Locate the cell with the specified text and output its [x, y] center coordinate. 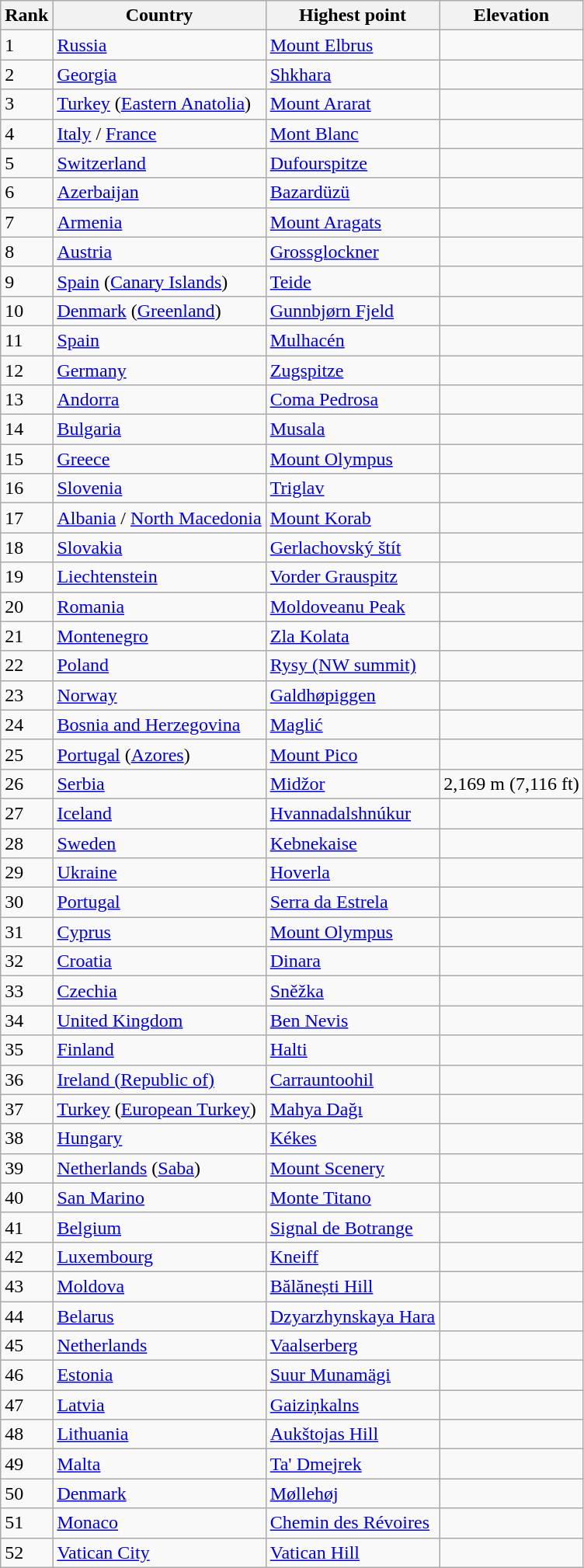
2 [26, 75]
Spain (Canary Islands) [159, 281]
Hvannadalshnúkur [353, 813]
Turkey (Eastern Anatolia) [159, 104]
43 [26, 1286]
Ireland (Republic of) [159, 1080]
Kebnekaise [353, 843]
Italy / France [159, 134]
Belgium [159, 1227]
30 [26, 902]
21 [26, 636]
Rank [26, 16]
Malta [159, 1464]
Gerlachovský štít [353, 548]
Elevation [511, 16]
Netherlands [159, 1346]
San Marino [159, 1198]
41 [26, 1227]
Serbia [159, 784]
Russia [159, 45]
Shkhara [353, 75]
Netherlands (Saba) [159, 1168]
Luxembourg [159, 1257]
Monaco [159, 1523]
Bazardüzü [353, 193]
23 [26, 695]
Gaiziņkalns [353, 1405]
Signal de Botrange [353, 1227]
Galdhøpiggen [353, 695]
Liechtenstein [159, 577]
Suur Munamägi [353, 1375]
Denmark [159, 1493]
Mulhacén [353, 340]
52 [26, 1552]
Portugal (Azores) [159, 754]
Latvia [159, 1405]
Dinara [353, 961]
Poland [159, 666]
Kneiff [353, 1257]
Mount Aragats [353, 222]
Mount Ararat [353, 104]
Switzerland [159, 163]
9 [26, 281]
Belarus [159, 1316]
18 [26, 548]
Dufourspitze [353, 163]
Triglav [353, 488]
20 [26, 607]
Gunnbjørn Fjeld [353, 311]
Teide [353, 281]
Moldoveanu Peak [353, 607]
Rysy (NW summit) [353, 666]
United Kingdom [159, 1020]
Mount Korab [353, 518]
Ukraine [159, 873]
22 [26, 666]
Croatia [159, 961]
Vatican City [159, 1552]
27 [26, 813]
Møllehøj [353, 1493]
31 [26, 932]
Vaalserberg [353, 1346]
12 [26, 370]
Estonia [159, 1375]
Mahya Dağı [353, 1109]
44 [26, 1316]
47 [26, 1405]
39 [26, 1168]
Montenegro [159, 636]
38 [26, 1139]
16 [26, 488]
28 [26, 843]
Lithuania [159, 1434]
7 [26, 222]
Carrauntoohil [353, 1080]
Ta' Dmejrek [353, 1464]
Grossglockner [353, 252]
46 [26, 1375]
Austria [159, 252]
Iceland [159, 813]
Country [159, 16]
Slovakia [159, 548]
Moldova [159, 1286]
Zugspitze [353, 370]
8 [26, 252]
11 [26, 340]
Albania / North Macedonia [159, 518]
Highest point [353, 16]
Musala [353, 429]
Mount Scenery [353, 1168]
Turkey (European Turkey) [159, 1109]
Cyprus [159, 932]
25 [26, 754]
42 [26, 1257]
35 [26, 1050]
14 [26, 429]
Maglić [353, 725]
51 [26, 1523]
Dzyarzhynskaya Hara [353, 1316]
Aukštojas Hill [353, 1434]
5 [26, 163]
Serra da Estrela [353, 902]
Greece [159, 459]
15 [26, 459]
Slovenia [159, 488]
Zla Kolata [353, 636]
Finland [159, 1050]
Czechia [159, 991]
Georgia [159, 75]
32 [26, 961]
Mont Blanc [353, 134]
Vatican Hill [353, 1552]
Halti [353, 1050]
Norway [159, 695]
13 [26, 400]
29 [26, 873]
48 [26, 1434]
Hungary [159, 1139]
45 [26, 1346]
Chemin des Révoires [353, 1523]
50 [26, 1493]
19 [26, 577]
17 [26, 518]
Bălănești Hill [353, 1286]
10 [26, 311]
34 [26, 1020]
Portugal [159, 902]
Andorra [159, 400]
Armenia [159, 222]
36 [26, 1080]
Bulgaria [159, 429]
49 [26, 1464]
Monte Titano [353, 1198]
Vorder Grauspitz [353, 577]
Azerbaijan [159, 193]
33 [26, 991]
40 [26, 1198]
1 [26, 45]
Coma Pedrosa [353, 400]
Sněžka [353, 991]
Mount Pico [353, 754]
2,169 m (7,116 ft) [511, 784]
Sweden [159, 843]
Hoverla [353, 873]
Denmark (Greenland) [159, 311]
Romania [159, 607]
Kékes [353, 1139]
Mount Elbrus [353, 45]
Spain [159, 340]
3 [26, 104]
24 [26, 725]
Ben Nevis [353, 1020]
26 [26, 784]
6 [26, 193]
Germany [159, 370]
37 [26, 1109]
4 [26, 134]
Bosnia and Herzegovina [159, 725]
Midžor [353, 784]
